Identify which cell holds the provided text, then report its [x, y] central coordinate. 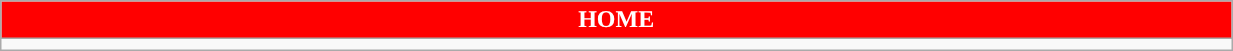
HOME [616, 20]
